Identify which cell holds the provided text, then report its (X, Y) central coordinate. 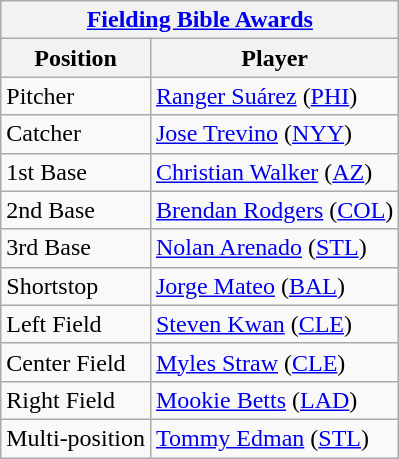
Mookie Betts (LAD) (274, 400)
Ranger Suárez (PHI) (274, 96)
Jorge Mateo (BAL) (274, 286)
3rd Base (76, 248)
Pitcher (76, 96)
Shortstop (76, 286)
Myles Straw (CLE) (274, 362)
2nd Base (76, 210)
1st Base (76, 172)
Nolan Arenado (STL) (274, 248)
Catcher (76, 134)
Position (76, 58)
Multi-position (76, 438)
Tommy Edman (STL) (274, 438)
Fielding Bible Awards (200, 20)
Left Field (76, 324)
Christian Walker (AZ) (274, 172)
Player (274, 58)
Brendan Rodgers (COL) (274, 210)
Center Field (76, 362)
Steven Kwan (CLE) (274, 324)
Jose Trevino (NYY) (274, 134)
Right Field (76, 400)
